Extract the [X, Y] coordinate from the center of the cell holding the provided text.  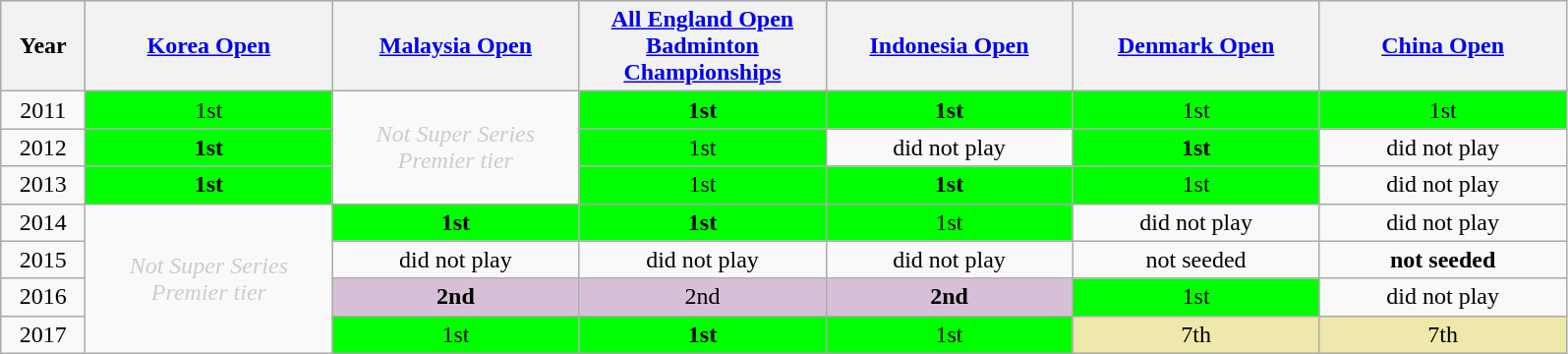
All England Open Badminton Championships [702, 46]
2011 [43, 110]
2013 [43, 185]
Denmark Open [1195, 46]
China Open [1443, 46]
Malaysia Open [456, 46]
2016 [43, 297]
2014 [43, 222]
Korea Open [208, 46]
2017 [43, 334]
2015 [43, 260]
Indonesia Open [950, 46]
2012 [43, 147]
Year [43, 46]
